Identify which cell holds the provided text, then report its [x, y] central coordinate. 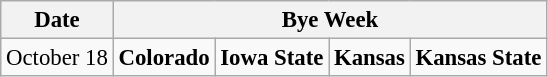
October 18 [57, 58]
Kansas State [478, 58]
Colorado [164, 58]
Kansas [370, 58]
Iowa State [272, 58]
Date [57, 20]
Bye Week [330, 20]
